Search for the cell housing the specified text and yield its [X, Y] center coordinate. 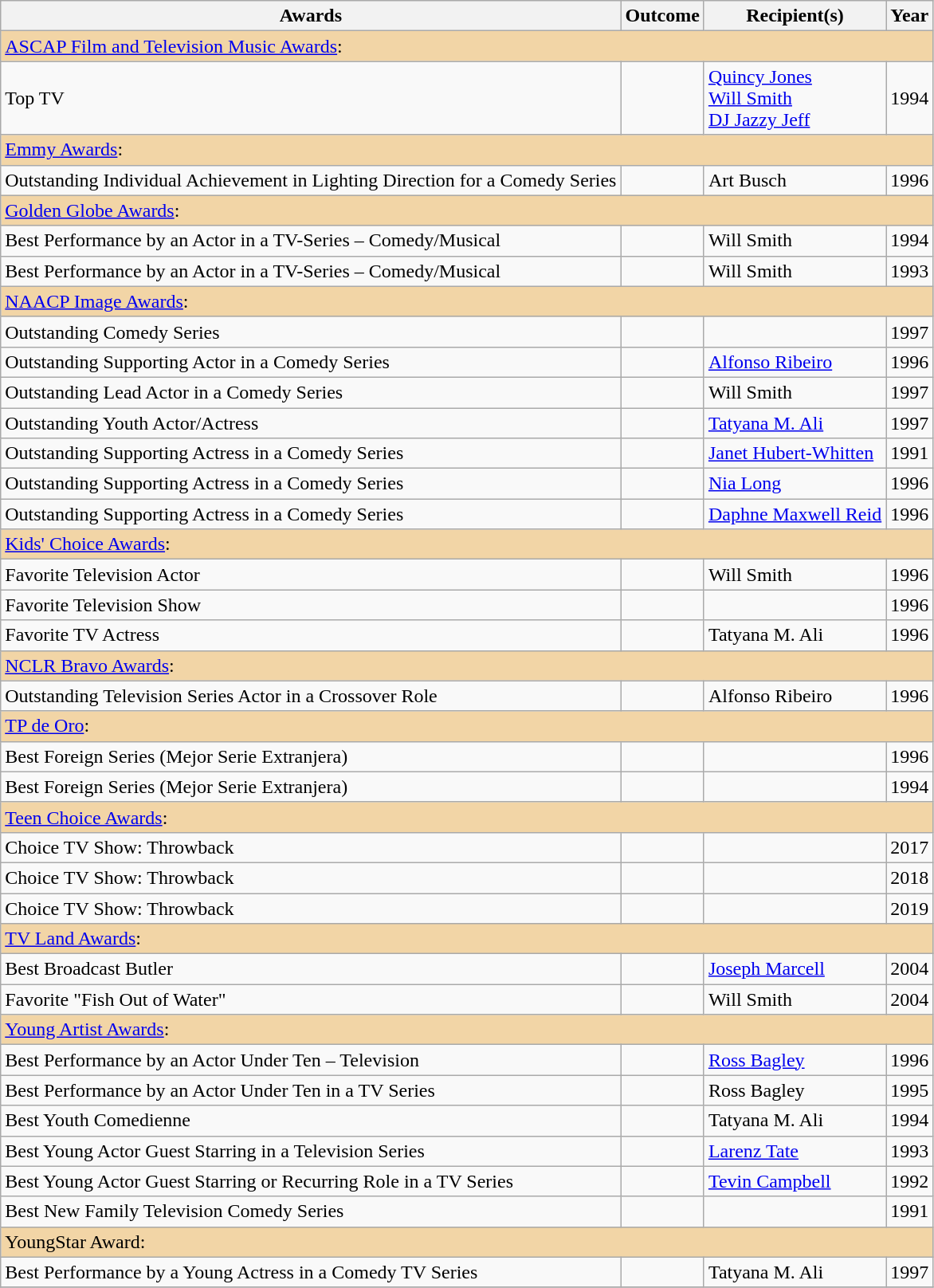
Golden Globe Awards: [467, 210]
Outstanding Television Series Actor in a Crossover Role [311, 696]
ASCAP Film and Television Music Awards: [467, 46]
Awards [311, 16]
Best Broadcast Butler [311, 969]
NCLR Bravo Awards: [467, 666]
Year [910, 16]
Outstanding Lead Actor in a Comedy Series [311, 392]
2017 [910, 847]
Teen Choice Awards: [467, 817]
Favorite Television Show [311, 605]
Best Young Actor Guest Starring in a Television Series [311, 1151]
Best Young Actor Guest Starring or Recurring Role in a TV Series [311, 1181]
NAACP Image Awards: [467, 301]
Art Busch [795, 180]
Outstanding Comedy Series [311, 332]
1992 [910, 1181]
Best Performance by a Young Actress in a Comedy TV Series [311, 1272]
2019 [910, 908]
Nia Long [795, 484]
Favorite Television Actor [311, 575]
Larenz Tate [795, 1151]
Best Youth Comedienne [311, 1121]
Daphne Maxwell Reid [795, 514]
Best Performance by an Actor Under Ten in a TV Series [311, 1090]
Outcome [662, 16]
Joseph Marcell [795, 969]
Janet Hubert-Whitten [795, 454]
TV Land Awards: [467, 939]
Favorite "Fish Out of Water" [311, 999]
1995 [910, 1090]
Outstanding Supporting Actor in a Comedy Series [311, 362]
Outstanding Individual Achievement in Lighting Direction for a Comedy Series [311, 180]
Best New Family Television Comedy Series [311, 1211]
Kids' Choice Awards: [467, 544]
Emmy Awards: [467, 150]
Outstanding Youth Actor/Actress [311, 423]
Young Artist Awards: [467, 1030]
Favorite TV Actress [311, 635]
2018 [910, 878]
YoungStar Award: [467, 1242]
Recipient(s) [795, 16]
Top TV [311, 98]
Best Performance by an Actor Under Ten – Television [311, 1060]
TP de Oro: [467, 726]
Quincy JonesWill SmithDJ Jazzy Jeff [795, 98]
Tevin Campbell [795, 1181]
